Capture the cell that displays the provided text and extract its (x, y) central coordinate. 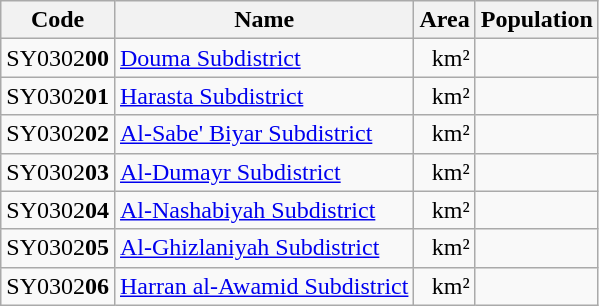
SY030204 (58, 210)
Harran al-Awamid Subdistrict (264, 286)
Al-Ghizlaniyah Subdistrict (264, 248)
SY030206 (58, 286)
SY030200 (58, 58)
Douma Subdistrict (264, 58)
SY030205 (58, 248)
SY030201 (58, 96)
Code (58, 20)
Population (536, 20)
Al-Sabe' Biyar Subdistrict (264, 134)
SY030202 (58, 134)
Name (264, 20)
Al-Nashabiyah Subdistrict (264, 210)
Harasta Subdistrict (264, 96)
Area (444, 20)
SY030203 (58, 172)
Al-Dumayr Subdistrict (264, 172)
